Extract the (x, y) coordinate from the center of the cell holding the provided text.  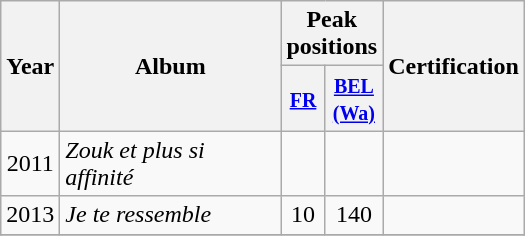
2013 (30, 215)
Zouk et plus si affinité (170, 164)
2011 (30, 164)
Year (30, 66)
140 (354, 215)
Album (170, 66)
FR (303, 98)
Je te ressemble (170, 215)
Peak positions (332, 34)
BEL (Wa) (354, 98)
10 (303, 215)
Certification (454, 66)
